Pinpoint the cell where the given text exists, returning its (X, Y) midpoint coordinate. 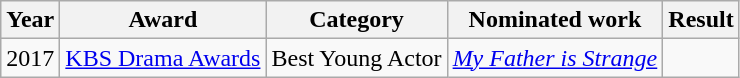
KBS Drama Awards (163, 58)
Best Young Actor (356, 58)
Award (163, 20)
Category (356, 20)
Nominated work (555, 20)
Result (701, 20)
2017 (30, 58)
Year (30, 20)
My Father is Strange (555, 58)
